Extract the (x, y) coordinate from the center of the cell holding the provided text.  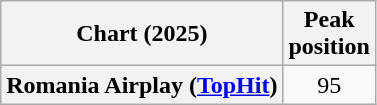
Peakposition (329, 34)
Romania Airplay (TopHit) (142, 85)
95 (329, 85)
Chart (2025) (142, 34)
